Identify which cell holds the provided text, then report its (x, y) central coordinate. 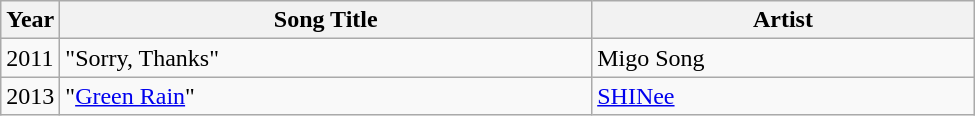
Migo Song (784, 58)
2013 (30, 96)
"Green Rain" (326, 96)
Artist (784, 20)
2011 (30, 58)
"Sorry, Thanks" (326, 58)
SHINee (784, 96)
Song Title (326, 20)
Year (30, 20)
